For the text-containing cell, return its midpoint in [X, Y] coordinate format. 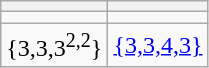
{3,3,32,2} [54, 46]
{3,3,4,3} [158, 46]
